Search for the cell housing the specified text and yield its (X, Y) center coordinate. 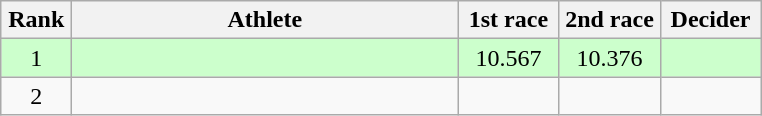
Decider (710, 20)
10.567 (508, 58)
1st race (508, 20)
10.376 (610, 58)
2 (36, 96)
Rank (36, 20)
1 (36, 58)
2nd race (610, 20)
Athlete (265, 20)
